Search for the cell housing the specified text and yield its [X, Y] center coordinate. 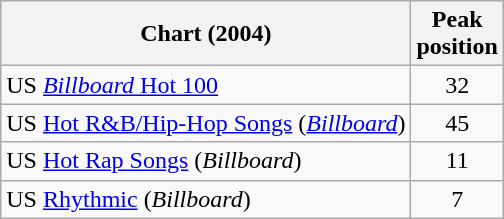
Peakposition [457, 34]
32 [457, 85]
US Hot Rap Songs (Billboard) [206, 161]
US Billboard Hot 100 [206, 85]
US Rhythmic (Billboard) [206, 199]
Chart (2004) [206, 34]
45 [457, 123]
US Hot R&B/Hip-Hop Songs (Billboard) [206, 123]
7 [457, 199]
11 [457, 161]
